Extract the (X, Y) coordinate from the center of the cell holding the provided text.  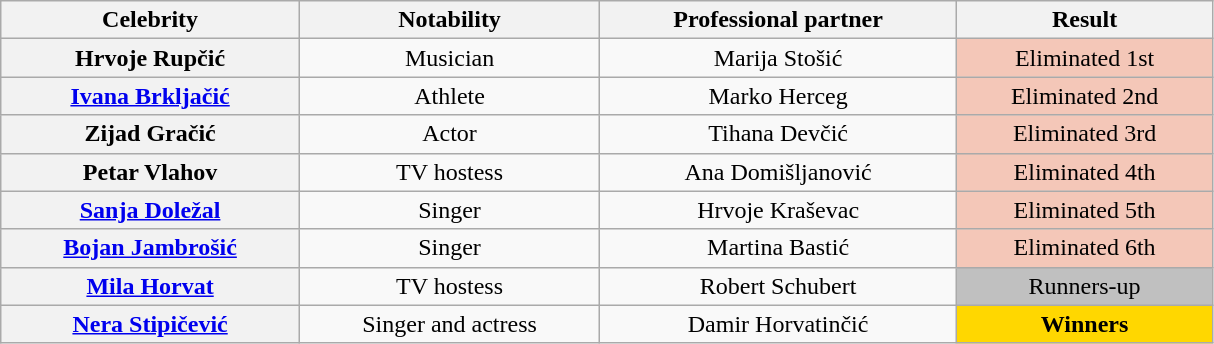
Sanja Doležal (150, 210)
Actor (449, 134)
Singer and actress (449, 324)
Ana Domišljanović (778, 172)
Marija Stošić (778, 58)
Nera Stipičević (150, 324)
Ivana Brkljačić (150, 96)
Result (1084, 20)
Eliminated 5th (1084, 210)
Celebrity (150, 20)
Martina Bastić (778, 248)
Damir Horvatinčić (778, 324)
Eliminated 4th (1084, 172)
Tihana Devčić (778, 134)
Musician (449, 58)
Notability (449, 20)
Eliminated 6th (1084, 248)
Mila Horvat (150, 286)
Robert Schubert (778, 286)
Hrvoje Rupčić (150, 58)
Zijad Gračić (150, 134)
Athlete (449, 96)
Winners (1084, 324)
Professional partner (778, 20)
Hrvoje Kraševac (778, 210)
Eliminated 1st (1084, 58)
Bojan Jambrošić (150, 248)
Runners-up (1084, 286)
Petar Vlahov (150, 172)
Eliminated 3rd (1084, 134)
Marko Herceg (778, 96)
Eliminated 2nd (1084, 96)
